Detect which cell encompasses the target text, then output its (X, Y) center coordinate. 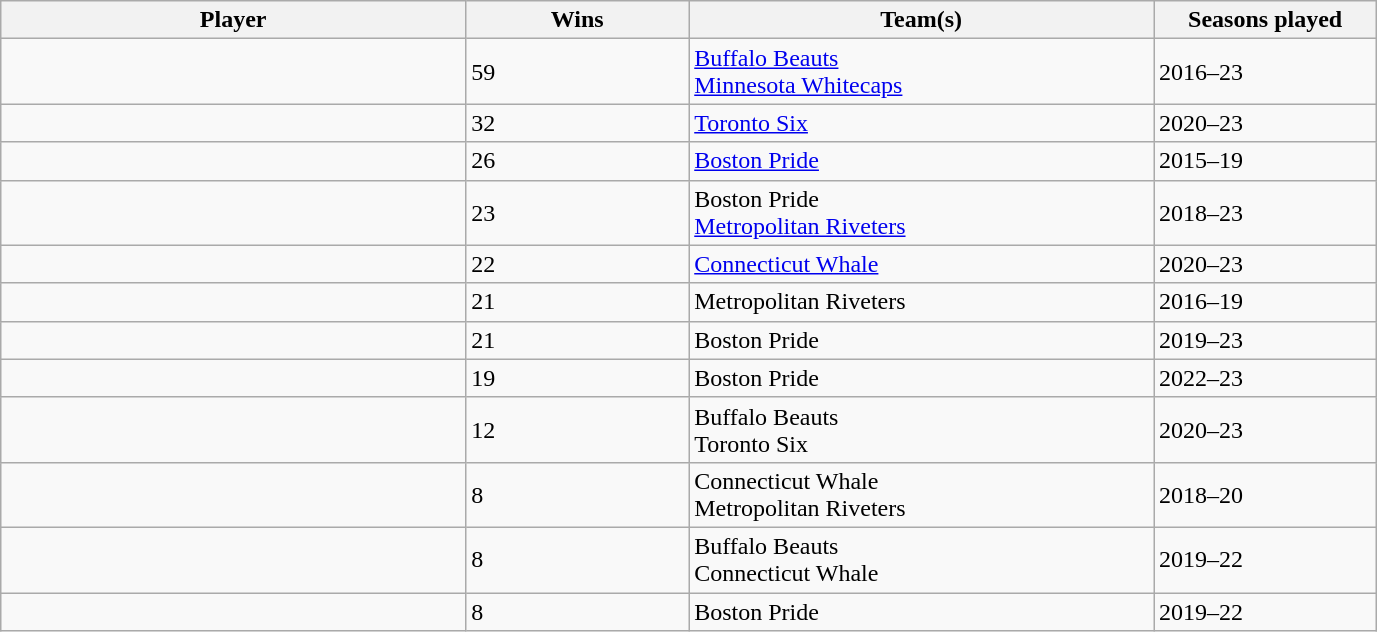
Player (234, 20)
32 (578, 123)
59 (578, 72)
26 (578, 161)
2016–23 (1266, 72)
12 (578, 430)
2015–19 (1266, 161)
Toronto Six (922, 123)
Buffalo BeautsConnecticut Whale (922, 560)
Buffalo BeautsToronto Six (922, 430)
2019–23 (1266, 340)
Boston PrideMetropolitan Riveters (922, 212)
19 (578, 378)
2018–20 (1266, 494)
Seasons played (1266, 20)
2022–23 (1266, 378)
22 (578, 264)
Buffalo BeautsMinnesota Whitecaps (922, 72)
Connecticut Whale (922, 264)
Connecticut WhaleMetropolitan Riveters (922, 494)
Metropolitan Riveters (922, 302)
Team(s) (922, 20)
2018–23 (1266, 212)
23 (578, 212)
Wins (578, 20)
2016–19 (1266, 302)
